Extract the (X, Y) coordinate from the center of the cell holding the provided text.  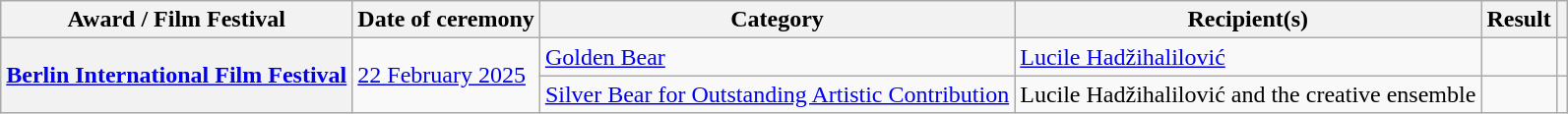
Recipient(s) (1248, 20)
Category (777, 20)
Date of ceremony (447, 20)
Berlin International Film Festival (177, 76)
Silver Bear for Outstanding Artistic Contribution (777, 94)
22 February 2025 (447, 76)
Lucile Hadžihalilović and the creative ensemble (1248, 94)
Golden Bear (777, 57)
Award / Film Festival (177, 20)
Lucile Hadžihalilović (1248, 57)
Result (1519, 20)
